Scan for the cell matching the given text and deliver its [x, y] coordinate at center. 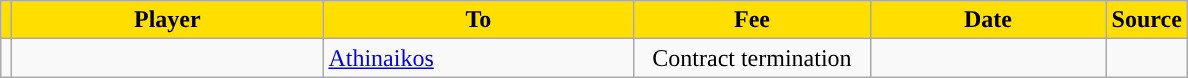
Source [1146, 20]
Player [168, 20]
To [478, 20]
Date [988, 20]
Athinaikos [478, 58]
Fee [752, 20]
Contract termination [752, 58]
